For the text-containing cell, return its midpoint in (X, Y) coordinate format. 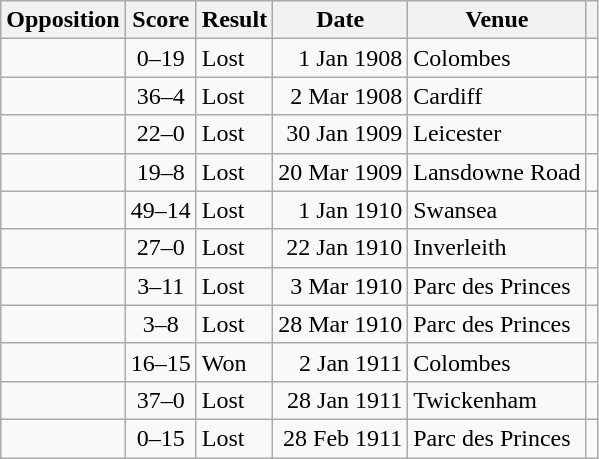
20 Mar 1909 (340, 172)
Venue (497, 20)
2 Jan 1911 (340, 362)
36–4 (160, 96)
22 Jan 1910 (340, 248)
0–15 (160, 438)
28 Feb 1911 (340, 438)
49–14 (160, 210)
2 Mar 1908 (340, 96)
27–0 (160, 248)
Opposition (63, 20)
37–0 (160, 400)
Score (160, 20)
1 Jan 1910 (340, 210)
3–8 (160, 324)
30 Jan 1909 (340, 134)
28 Jan 1911 (340, 400)
3 Mar 1910 (340, 286)
0–19 (160, 58)
Date (340, 20)
Leicester (497, 134)
Cardiff (497, 96)
3–11 (160, 286)
28 Mar 1910 (340, 324)
16–15 (160, 362)
Result (234, 20)
Lansdowne Road (497, 172)
Won (234, 362)
1 Jan 1908 (340, 58)
22–0 (160, 134)
Inverleith (497, 248)
19–8 (160, 172)
Twickenham (497, 400)
Swansea (497, 210)
